Detect which cell encompasses the target text, then output its (x, y) center coordinate. 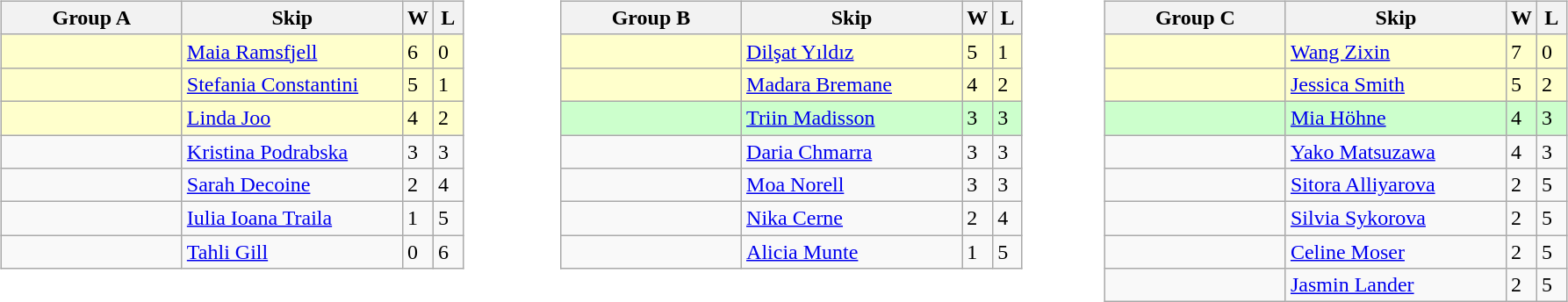
7 (1521, 51)
Sitora Alliyarova (1396, 185)
Yako Matsuzawa (1396, 152)
Nika Cerne (852, 219)
Tahli Gill (291, 252)
Dilşat Yıldız (852, 51)
Jessica Smith (1396, 84)
Stefania Constantini (291, 84)
Celine Moser (1396, 252)
Group B (651, 18)
Madara Bremane (852, 84)
Maia Ramsfjell (291, 51)
Iulia Ioana Traila (291, 219)
Sarah Decoine (291, 185)
Jasmin Lander (1396, 285)
Silvia Sykorova (1396, 219)
Alicia Munte (852, 252)
Mia Höhne (1396, 118)
Daria Chmarra (852, 152)
Triin Madisson (852, 118)
Linda Joo (291, 118)
Moa Norell (852, 185)
Kristina Podrabska (291, 152)
Wang Zixin (1396, 51)
Group C (1195, 18)
Group A (91, 18)
